For the text-containing cell, return its midpoint in (X, Y) coordinate format. 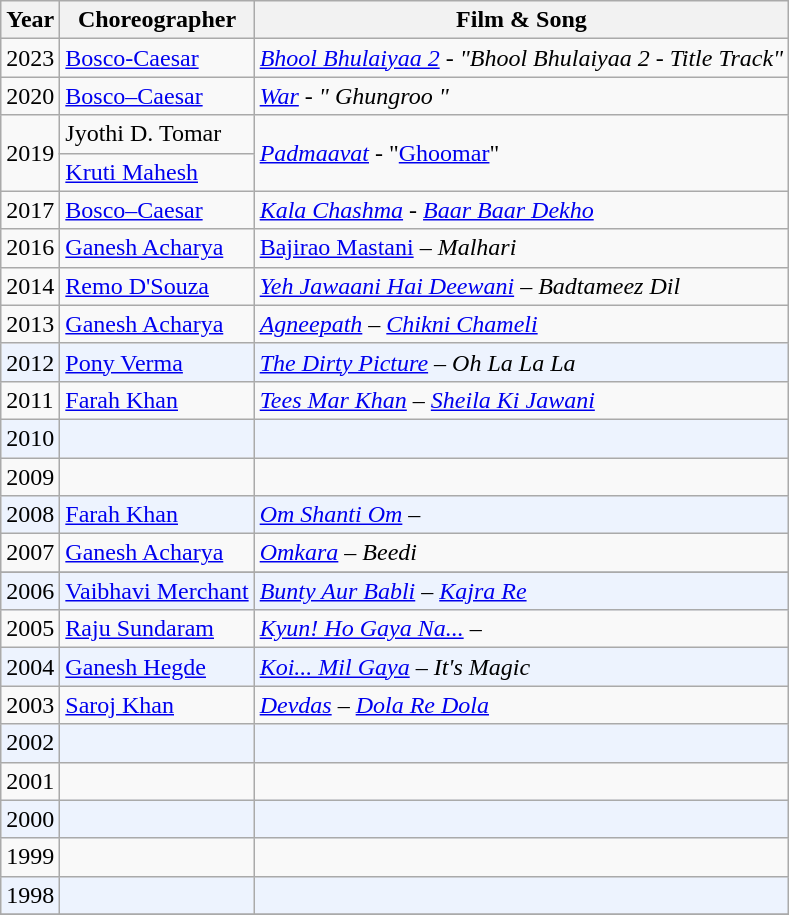
2004 (30, 667)
Year (30, 20)
Film & Song (522, 20)
2019 (30, 153)
Ganesh Hegde (157, 667)
Koi... Mil Gaya – It's Magic (522, 667)
Kyun! Ho Gaya Na... – (522, 629)
2014 (30, 286)
Choreographer (157, 20)
2010 (30, 438)
War - " Ghungroo " (522, 96)
2002 (30, 743)
Vaibhavi Merchant (157, 591)
Pony Verma (157, 362)
2006 (30, 591)
2016 (30, 248)
Saroj Khan (157, 705)
Bunty Aur Babli – Kajra Re (522, 591)
Jyothi D. Tomar (157, 134)
Raju Sundaram (157, 629)
2011 (30, 400)
Devdas – Dola Re Dola (522, 705)
Tees Mar Khan – Sheila Ki Jawani (522, 400)
2012 (30, 362)
Omkara – Beedi (522, 553)
2020 (30, 96)
2009 (30, 477)
2013 (30, 324)
The Dirty Picture – Oh La La La (522, 362)
Bhool Bhulaiyaa 2 - "Bhool Bhulaiyaa 2 - Title Track" (522, 58)
2005 (30, 629)
2003 (30, 705)
Om Shanti Om – (522, 515)
Padmaavat - "Ghoomar" (522, 153)
2000 (30, 819)
2008 (30, 515)
Agneepath – Chikni Chameli (522, 324)
2001 (30, 781)
1999 (30, 857)
1998 (30, 895)
Remo D'Souza (157, 286)
2017 (30, 210)
2007 (30, 553)
Bosco-Caesar (157, 58)
2023 (30, 58)
Yeh Jawaani Hai Deewani – Badtameez Dil (522, 286)
Kruti Mahesh (157, 172)
Bajirao Mastani – Malhari (522, 248)
Kala Chashma - Baar Baar Dekho (522, 210)
